Return the (x, y) coordinate for the center point of the cell that contains the specified text.  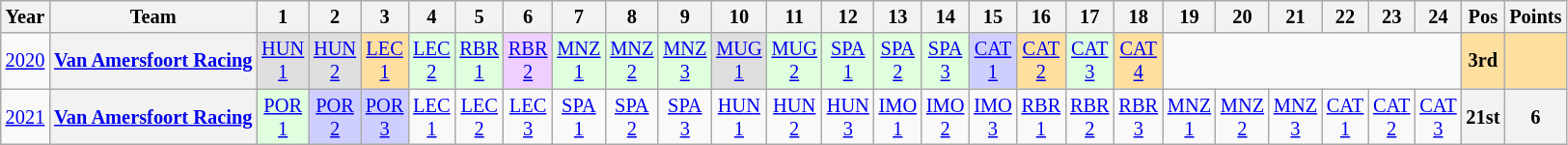
RBR3 (1139, 117)
14 (946, 16)
Year (25, 16)
IMO3 (992, 117)
15 (992, 16)
2 (335, 16)
3rd (1484, 61)
3 (384, 16)
24 (1438, 16)
Points (1535, 16)
13 (897, 16)
16 (1041, 16)
17 (1089, 16)
21st (1484, 117)
18 (1139, 16)
22 (1345, 16)
8 (631, 16)
POR3 (384, 117)
CAT4 (1139, 61)
2021 (25, 117)
9 (685, 16)
2020 (25, 61)
20 (1243, 16)
Team (152, 16)
HUN3 (848, 117)
Pos (1484, 16)
11 (795, 16)
21 (1295, 16)
POR1 (283, 117)
IMO2 (946, 117)
LEC3 (528, 117)
23 (1391, 16)
5 (479, 16)
19 (1189, 16)
4 (431, 16)
1 (283, 16)
10 (739, 16)
IMO1 (897, 117)
7 (579, 16)
MUG2 (795, 61)
MUG1 (739, 61)
12 (848, 16)
POR2 (335, 117)
